Identify which cell holds the provided text, then report its (x, y) central coordinate. 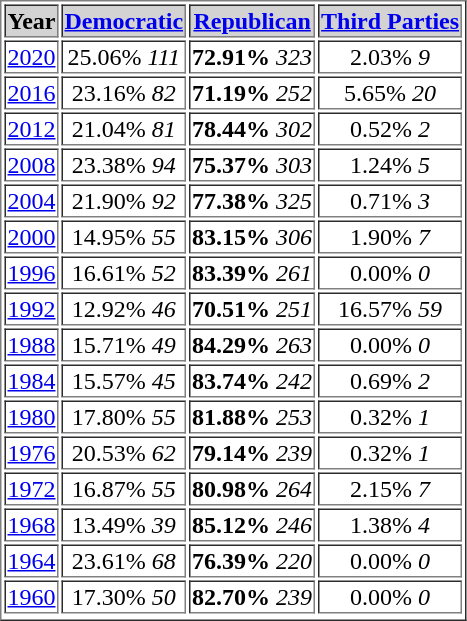
1980 (31, 416)
2.15% 7 (390, 488)
Republican (252, 20)
80.98% 264 (252, 488)
78.44% 302 (252, 128)
14.95% 55 (124, 236)
15.57% 45 (124, 380)
72.91% 323 (252, 56)
1.90% 7 (390, 236)
2016 (31, 92)
1996 (31, 272)
Democratic (124, 20)
76.39% 220 (252, 560)
17.30% 50 (124, 596)
85.12% 246 (252, 524)
83.39% 261 (252, 272)
84.29% 263 (252, 344)
71.19% 252 (252, 92)
23.61% 68 (124, 560)
2008 (31, 164)
77.38% 325 (252, 200)
83.74% 242 (252, 380)
25.06% 111 (124, 56)
21.04% 81 (124, 128)
2012 (31, 128)
23.16% 82 (124, 92)
23.38% 94 (124, 164)
5.65% 20 (390, 92)
20.53% 62 (124, 452)
16.61% 52 (124, 272)
75.37% 303 (252, 164)
0.52% 2 (390, 128)
1.24% 5 (390, 164)
1976 (31, 452)
83.15% 306 (252, 236)
Year (31, 20)
82.70% 239 (252, 596)
0.71% 3 (390, 200)
Third Parties (390, 20)
1988 (31, 344)
2020 (31, 56)
79.14% 239 (252, 452)
1960 (31, 596)
21.90% 92 (124, 200)
16.87% 55 (124, 488)
1992 (31, 308)
2004 (31, 200)
1972 (31, 488)
16.57% 59 (390, 308)
2.03% 9 (390, 56)
15.71% 49 (124, 344)
0.69% 2 (390, 380)
2000 (31, 236)
1984 (31, 380)
17.80% 55 (124, 416)
13.49% 39 (124, 524)
1964 (31, 560)
1968 (31, 524)
70.51% 251 (252, 308)
81.88% 253 (252, 416)
12.92% 46 (124, 308)
1.38% 4 (390, 524)
